Provide the (X, Y) coordinate of the cell's center where the given text is located.  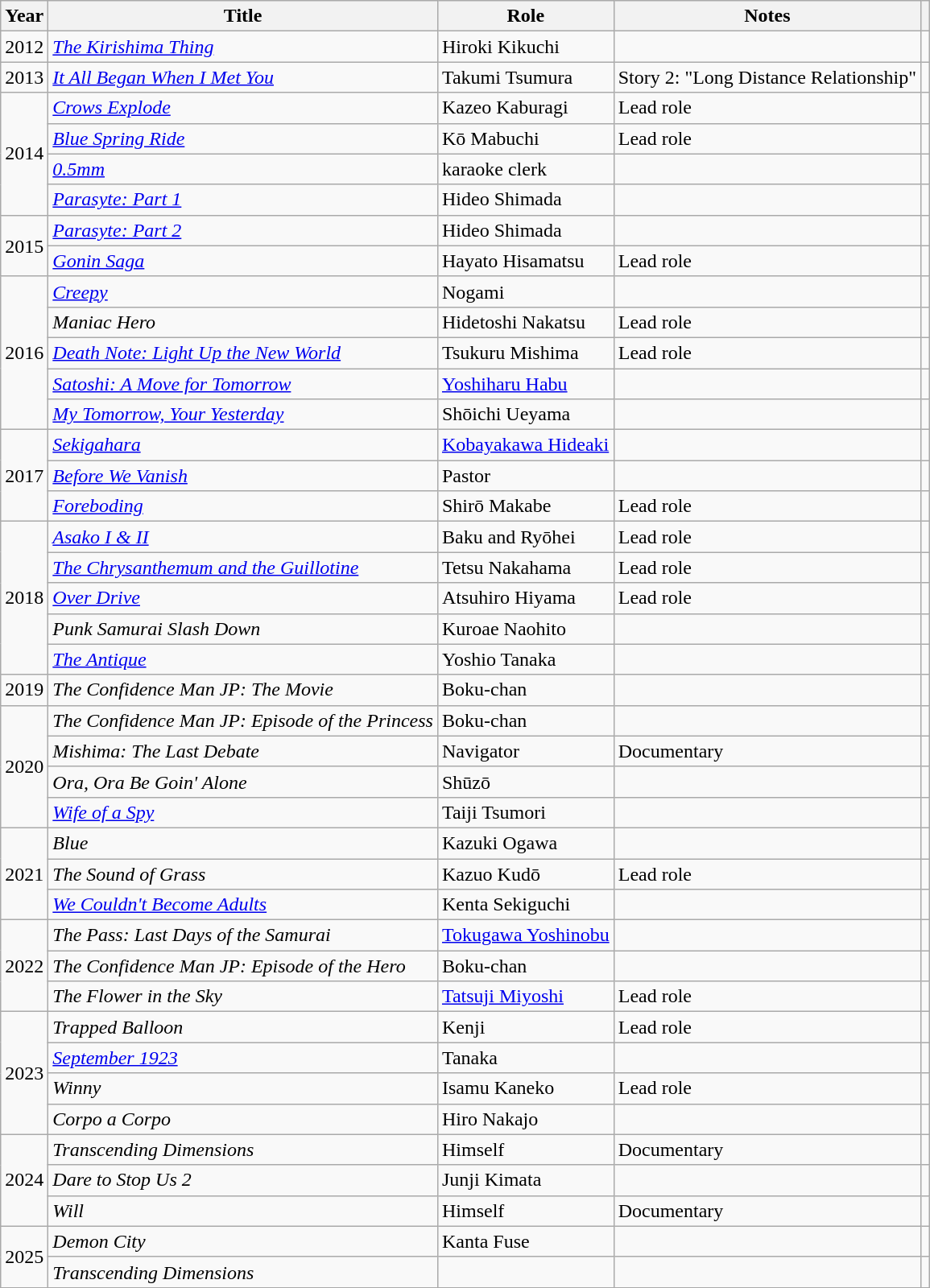
2018 (24, 598)
Creepy (243, 291)
Hiro Nakajo (525, 1119)
The Confidence Man JP: The Movie (243, 690)
2025 (24, 1257)
2022 (24, 966)
Kazeo Kaburagi (525, 108)
Tokugawa Yoshinobu (525, 935)
Notes (767, 16)
Crows Explode (243, 108)
Trapped Balloon (243, 1027)
Winny (243, 1088)
2019 (24, 690)
Gonin Saga (243, 261)
Takumi Tsumura (525, 77)
The Kirishima Thing (243, 47)
Over Drive (243, 598)
Kazuki Ogawa (525, 843)
0.5mm (243, 169)
2016 (24, 353)
Kobayakawa Hideaki (525, 445)
September 1923 (243, 1058)
Role (525, 16)
Taiji Tsumori (525, 812)
Sekigahara (243, 445)
Ora, Ora Be Goin' Alone (243, 782)
The Confidence Man JP: Episode of the Princess (243, 720)
Kenji (525, 1027)
The Sound of Grass (243, 873)
Corpo a Corpo (243, 1119)
Foreboding (243, 506)
Death Note: Light Up the New World (243, 353)
Yoshiharu Habu (525, 384)
Parasyte: Part 1 (243, 200)
Hayato Hisamatsu (525, 261)
The Confidence Man JP: Episode of the Hero (243, 966)
Hiroki Kikuchi (525, 47)
2012 (24, 47)
2013 (24, 77)
The Pass: Last Days of the Samurai (243, 935)
The Flower in the Sky (243, 997)
Kenta Sekiguchi (525, 905)
Satoshi: A Move for Tomorrow (243, 384)
2021 (24, 873)
Dare to Stop Us 2 (243, 1180)
Shōichi Ueyama (525, 415)
2017 (24, 476)
Kazuo Kudō (525, 873)
Atsuhiro Hiyama (525, 598)
Nogami (525, 291)
Before We Vanish (243, 476)
karaoke clerk (525, 169)
Junji Kimata (525, 1180)
Pastor (525, 476)
It All Began When I Met You (243, 77)
Mishima: The Last Debate (243, 751)
Kō Mabuchi (525, 138)
Baku and Ryōhei (525, 537)
Punk Samurai Slash Down (243, 629)
Navigator (525, 751)
My Tomorrow, Your Yesterday (243, 415)
We Couldn't Become Adults (243, 905)
The Chrysanthemum and the Guillotine (243, 568)
Maniac Hero (243, 322)
The Antique (243, 659)
Tatsuji Miyoshi (525, 997)
Asako I & II (243, 537)
Kanta Fuse (525, 1241)
Wife of a Spy (243, 812)
Blue Spring Ride (243, 138)
Yoshio Tanaka (525, 659)
Blue (243, 843)
Story 2: "Long Distance Relationship" (767, 77)
Tanaka (525, 1058)
Will (243, 1211)
Parasyte: Part 2 (243, 230)
Title (243, 16)
Kuroae Naohito (525, 629)
2015 (24, 246)
Year (24, 16)
Demon City (243, 1241)
2024 (24, 1180)
Tsukuru Mishima (525, 353)
2020 (24, 766)
2023 (24, 1073)
2014 (24, 154)
Tetsu Nakahama (525, 568)
Isamu Kaneko (525, 1088)
Shūzō (525, 782)
Hidetoshi Nakatsu (525, 322)
Shirō Makabe (525, 506)
